Search for the cell housing the specified text and yield its [x, y] center coordinate. 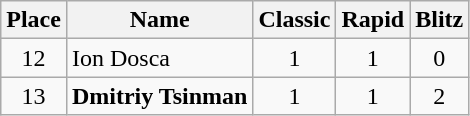
Ion Dosca [159, 58]
Rapid [373, 20]
13 [34, 96]
Name [159, 20]
Classic [294, 20]
12 [34, 58]
Dmitriy Tsinman [159, 96]
Place [34, 20]
Blitz [440, 20]
0 [440, 58]
2 [440, 96]
